Return (X, Y) of the center of cell containing provided text 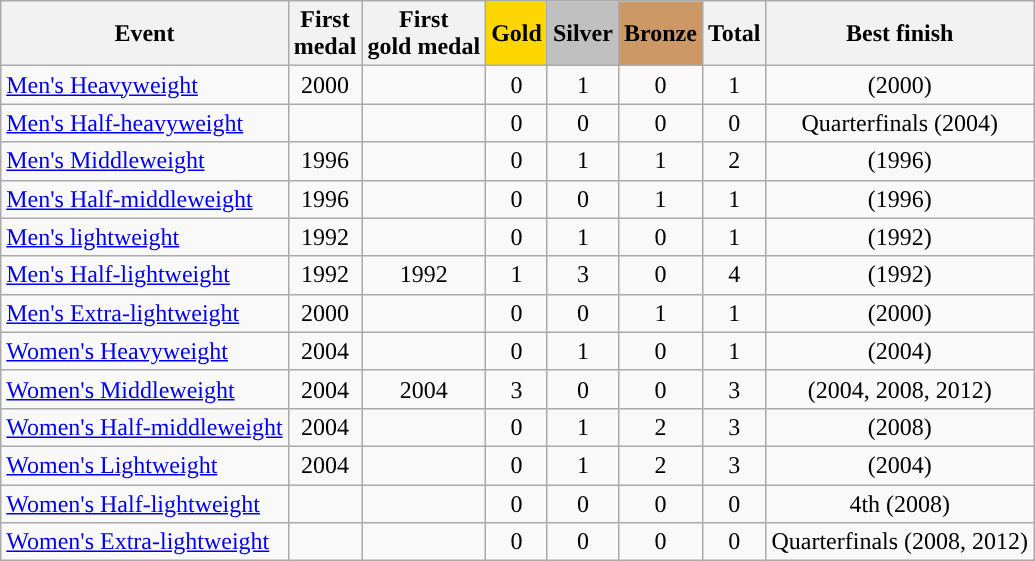
Women's Lightweight (144, 465)
Firstgold medal (424, 34)
Men's Heavyweight (144, 85)
(2008) (900, 427)
Women's Middleweight (144, 389)
Silver (582, 34)
Men's lightweight (144, 237)
Women's Half-lightweight (144, 503)
Best finish (900, 34)
Quarterfinals (2004) (900, 123)
Firstmedal (325, 34)
(2004, 2008, 2012) (900, 389)
Women's Extra-lightweight (144, 542)
Men's Half-heavyweight (144, 123)
Men's Half-middleweight (144, 199)
4 (734, 275)
Event (144, 34)
Men's Half-lightweight (144, 275)
Gold (517, 34)
Women's Half-middleweight (144, 427)
Men's Middleweight (144, 161)
Bronze (660, 34)
Total (734, 34)
Quarterfinals (2008, 2012) (900, 542)
Women's Heavyweight (144, 351)
Men's Extra-lightweight (144, 313)
4th (2008) (900, 503)
